Identify which cell holds the provided text, then report its [X, Y] central coordinate. 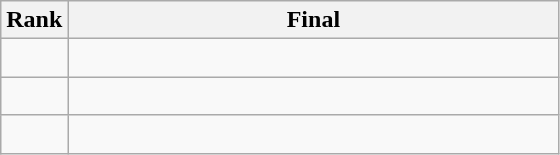
Final [314, 20]
Rank [34, 20]
